For the text-containing cell, return its midpoint in [X, Y] coordinate format. 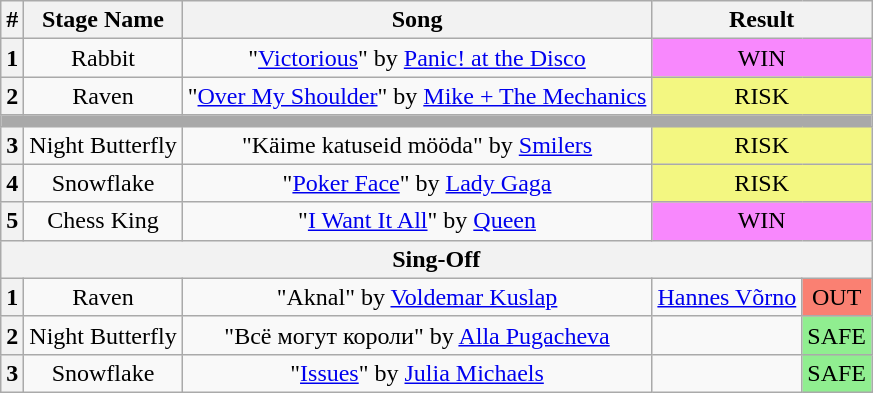
"Issues" by Julia Michaels [417, 373]
"Over My Shoulder" by Mike + The Mechanics [417, 96]
"Aknal" by Voldemar Kuslap [417, 297]
Stage Name [103, 20]
"Poker Face" by Lady Gaga [417, 183]
# [12, 20]
Result [762, 20]
5 [12, 221]
Rabbit [103, 58]
Sing-Off [436, 259]
Chess King [103, 221]
Song [417, 20]
4 [12, 183]
Hannes Võrno [727, 297]
OUT [837, 297]
"I Want It All" by Queen [417, 221]
"Всё могут короли" by Alla Pugacheva [417, 335]
"Victorious" by Panic! at the Disco [417, 58]
"Käime katuseid mööda" by Smilers [417, 145]
